Find where the given text appears and provide that cell's center as (x, y) coordinate. 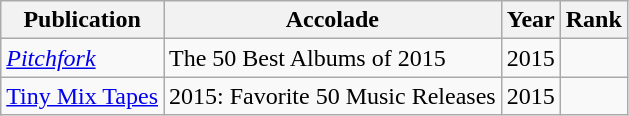
The 50 Best Albums of 2015 (333, 58)
Pitchfork (82, 58)
Accolade (333, 20)
Publication (82, 20)
Rank (594, 20)
Year (530, 20)
2015: Favorite 50 Music Releases (333, 96)
Tiny Mix Tapes (82, 96)
